Pinpoint the cell where the given text exists, returning its [X, Y] midpoint coordinate. 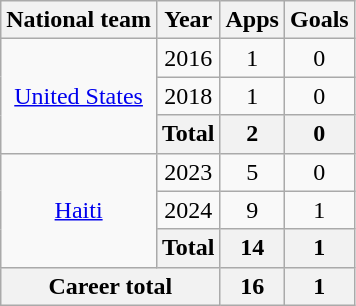
Year [188, 20]
Goals [319, 20]
2023 [188, 172]
2016 [188, 58]
14 [252, 248]
9 [252, 210]
Apps [252, 20]
2024 [188, 210]
5 [252, 172]
16 [252, 286]
2018 [188, 96]
2 [252, 134]
National team [79, 20]
United States [79, 96]
Haiti [79, 210]
Career total [110, 286]
